Provide the [X, Y] coordinate of the cell's center where the given text is located.  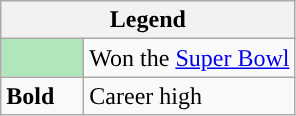
Won the Super Bowl [190, 58]
Bold [42, 96]
Career high [190, 96]
Legend [148, 20]
